Find where the given text appears and provide that cell's center as (x, y) coordinate. 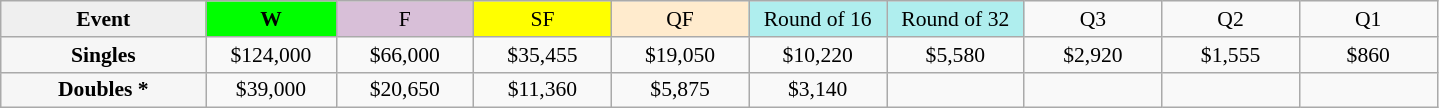
$19,050 (680, 55)
$39,000 (271, 90)
$20,650 (405, 90)
$860 (1368, 55)
$3,140 (818, 90)
Round of 32 (955, 19)
Q1 (1368, 19)
Doubles * (104, 90)
$2,920 (1093, 55)
Singles (104, 55)
$124,000 (271, 55)
$66,000 (405, 55)
Q2 (1231, 19)
SF (543, 19)
QF (680, 19)
Q3 (1093, 19)
F (405, 19)
Round of 16 (818, 19)
$11,360 (543, 90)
Event (104, 19)
W (271, 19)
$35,455 (543, 55)
$5,580 (955, 55)
$5,875 (680, 90)
$10,220 (818, 55)
$1,555 (1231, 55)
